Provide the [x, y] coordinate of the cell's center where the given text is located.  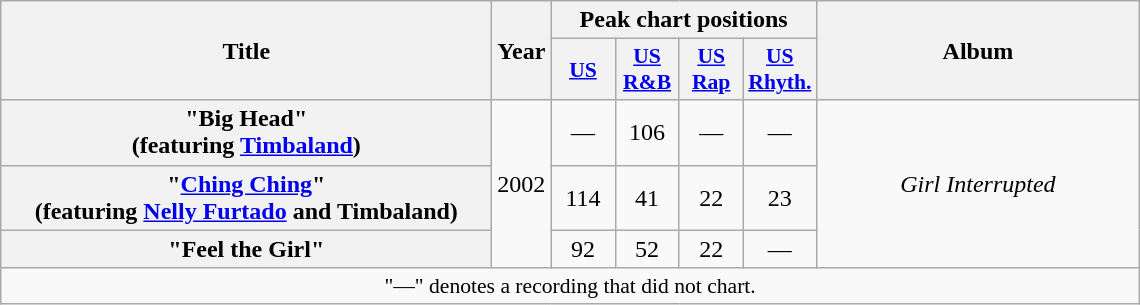
"Feel the Girl" [246, 249]
"Big Head"(featuring Timbaland) [246, 132]
"—" denotes a recording that did not chart. [570, 286]
USRap [711, 70]
US [583, 70]
114 [583, 198]
Title [246, 50]
106 [647, 132]
41 [647, 198]
USRhyth. [780, 70]
"Ching Ching"(featuring Nelly Furtado and Timbaland) [246, 198]
52 [647, 249]
Peak chart positions [684, 20]
92 [583, 249]
Girl Interrupted [978, 184]
2002 [522, 184]
23 [780, 198]
Album [978, 50]
USR&B [647, 70]
Year [522, 50]
